Return the [X, Y] coordinate for the center point of the cell that contains the specified text.  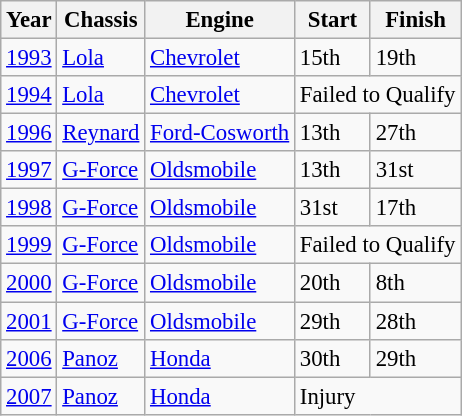
1996 [29, 133]
1994 [29, 95]
19th [415, 58]
2007 [29, 396]
Start [333, 20]
2001 [29, 321]
30th [333, 358]
17th [415, 208]
Year [29, 20]
20th [333, 283]
28th [415, 321]
1998 [29, 208]
Ford-Cosworth [220, 133]
2006 [29, 358]
Injury [378, 396]
1993 [29, 58]
2000 [29, 283]
Reynard [101, 133]
8th [415, 283]
15th [333, 58]
Engine [220, 20]
Chassis [101, 20]
27th [415, 133]
Finish [415, 20]
1997 [29, 170]
1999 [29, 245]
